Return [X, Y] of the center of cell containing provided text 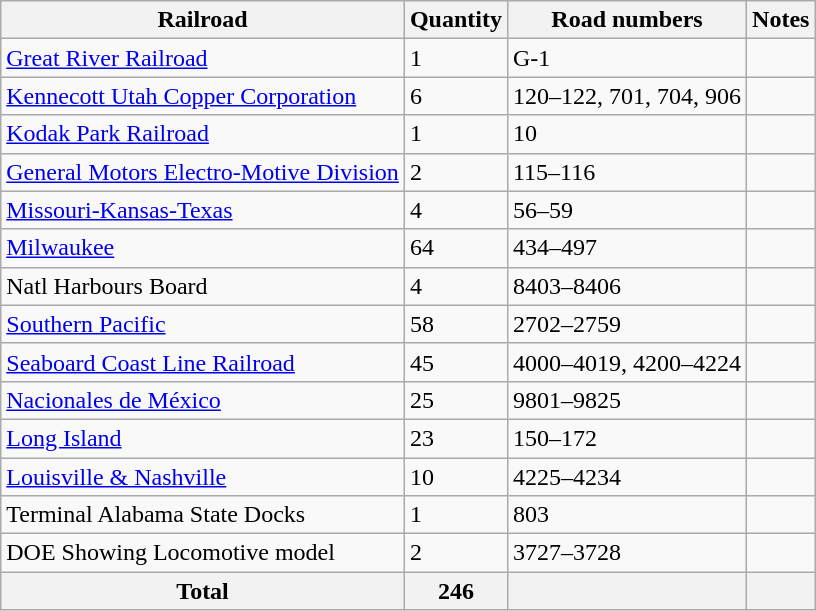
DOE Showing Locomotive model [203, 553]
434–497 [626, 248]
Kodak Park Railroad [203, 134]
25 [456, 400]
4000–4019, 4200–4224 [626, 362]
Missouri-Kansas-Texas [203, 210]
General Motors Electro-Motive Division [203, 172]
Great River Railroad [203, 58]
Milwaukee [203, 248]
246 [456, 591]
64 [456, 248]
23 [456, 438]
45 [456, 362]
G-1 [626, 58]
Southern Pacific [203, 324]
9801–9825 [626, 400]
8403–8406 [626, 286]
115–116 [626, 172]
Road numbers [626, 20]
6 [456, 96]
Quantity [456, 20]
Louisville & Nashville [203, 477]
56–59 [626, 210]
Railroad [203, 20]
Long Island [203, 438]
4225–4234 [626, 477]
Total [203, 591]
803 [626, 515]
Natl Harbours Board [203, 286]
Terminal Alabama State Docks [203, 515]
2702–2759 [626, 324]
Notes [781, 20]
Seaboard Coast Line Railroad [203, 362]
150–172 [626, 438]
58 [456, 324]
120–122, 701, 704, 906 [626, 96]
3727–3728 [626, 553]
Kennecott Utah Copper Corporation [203, 96]
Nacionales de México [203, 400]
